Find where the given text appears and provide that cell's center as [x, y] coordinate. 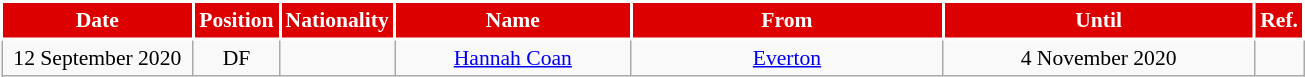
Hannah Coan [514, 57]
4 November 2020 [1099, 57]
Date [98, 20]
Ref. [1278, 20]
Position [236, 20]
From [787, 20]
Nationality [338, 20]
12 September 2020 [98, 57]
DF [236, 57]
Everton [787, 57]
Until [1099, 20]
Name [514, 20]
